Scan for the cell matching the given text and deliver its (x, y) coordinate at center. 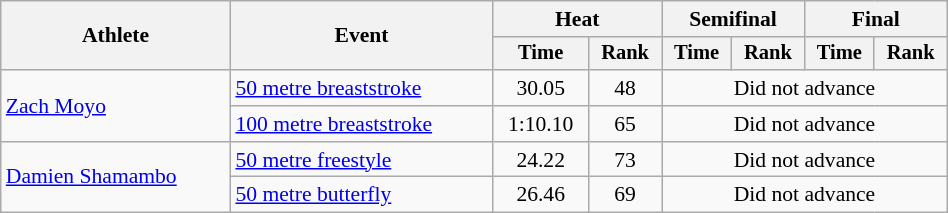
Event (361, 36)
73 (626, 160)
30.05 (541, 88)
50 metre butterfly (361, 195)
Athlete (116, 36)
Final (876, 19)
Semifinal (734, 19)
Zach Moyo (116, 106)
1:10.10 (541, 124)
26.46 (541, 195)
24.22 (541, 160)
50 metre freestyle (361, 160)
69 (626, 195)
48 (626, 88)
100 metre breaststroke (361, 124)
65 (626, 124)
Heat (578, 19)
Damien Shamambo (116, 178)
50 metre breaststroke (361, 88)
